Locate the cell with the specified text and output its (x, y) center coordinate. 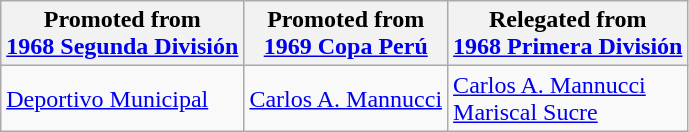
Deportivo Municipal (122, 98)
Promoted from1968 Segunda División (122, 34)
Relegated from1968 Primera División (568, 34)
Carlos A. Mannucci (346, 98)
Promoted from1969 Copa Perú (346, 34)
Carlos A. Mannucci Mariscal Sucre (568, 98)
